Identify which cell holds the provided text, then report its [X, Y] central coordinate. 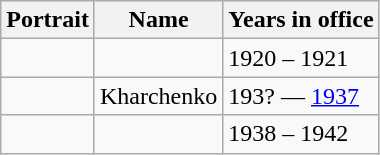
Kharchenko [158, 96]
Years in office [301, 20]
193? — 1937 [301, 96]
Name [158, 20]
1938 – 1942 [301, 134]
1920 – 1921 [301, 58]
Portrait [48, 20]
